Find where the given text appears and provide that cell's center as (X, Y) coordinate. 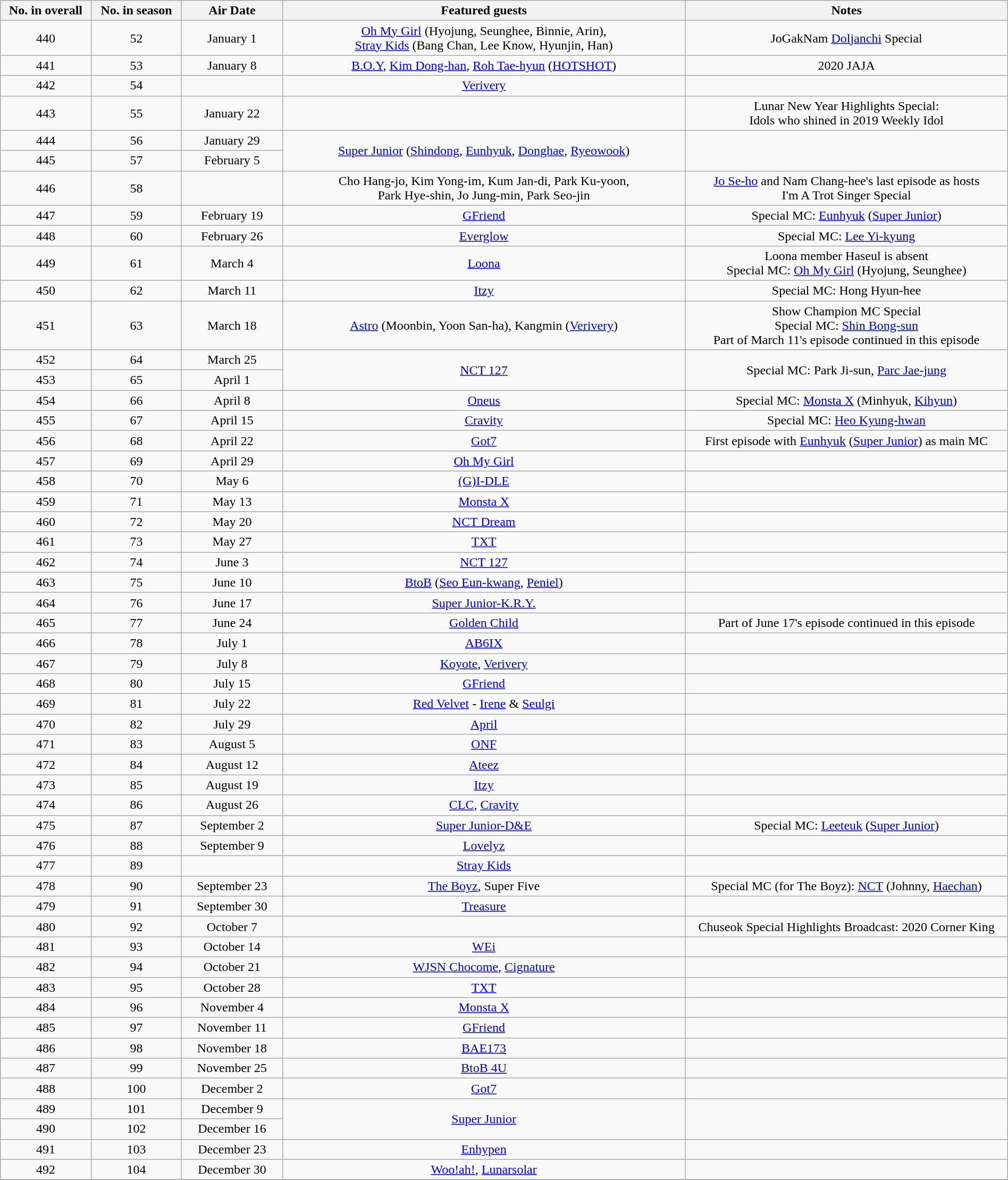
February 19 (232, 215)
May 20 (232, 522)
480 (46, 926)
Oh My Girl (Hyojung, Seunghee, Binnie, Arin), Stray Kids (Bang Chan, Lee Know, Hyunjin, Han) (484, 38)
Notes (846, 11)
95 (136, 987)
74 (136, 562)
BAE173 (484, 1048)
Lunar New Year Highlights Special: Idols who shined in 2019 Weekly Idol (846, 113)
60 (136, 236)
463 (46, 582)
Cravity (484, 421)
Ateez (484, 765)
April 29 (232, 461)
451 (46, 325)
486 (46, 1048)
445 (46, 161)
465 (46, 623)
458 (46, 481)
Special MC: Hong Hyun-hee (846, 290)
Jo Se-ho and Nam Chang-hee's last episode as hostsI'm A Trot Singer Special (846, 188)
58 (136, 188)
August 26 (232, 805)
December 9 (232, 1109)
JoGakNam Doljanchi Special (846, 38)
57 (136, 161)
February 5 (232, 161)
462 (46, 562)
96 (136, 1008)
Loona (484, 263)
93 (136, 947)
64 (136, 360)
Golden Child (484, 623)
69 (136, 461)
Everglow (484, 236)
June 24 (232, 623)
September 9 (232, 846)
Stray Kids (484, 866)
63 (136, 325)
January 1 (232, 38)
94 (136, 967)
491 (46, 1149)
The Boyz, Super Five (484, 886)
446 (46, 188)
April 15 (232, 421)
Special MC: Leeteuk (Super Junior) (846, 825)
91 (136, 906)
Featured guests (484, 11)
Part of June 17's episode continued in this episode (846, 623)
NCT Dream (484, 522)
471 (46, 744)
March 11 (232, 290)
Special MC: Eunhyuk (Super Junior) (846, 215)
98 (136, 1048)
103 (136, 1149)
472 (46, 765)
Enhypen (484, 1149)
457 (46, 461)
October 7 (232, 926)
61 (136, 263)
2020 JAJA (846, 65)
December 30 (232, 1169)
April 8 (232, 400)
477 (46, 866)
481 (46, 947)
101 (136, 1109)
AB6IX (484, 643)
78 (136, 643)
Red Velvet - Irene & Seulgi (484, 704)
59 (136, 215)
July 22 (232, 704)
Special MC: Park Ji-sun, Parc Jae-jung (846, 370)
52 (136, 38)
97 (136, 1028)
475 (46, 825)
Astro (Moonbin, Yoon San-ha), Kangmin (Verivery) (484, 325)
470 (46, 724)
464 (46, 602)
May 27 (232, 542)
90 (136, 886)
70 (136, 481)
83 (136, 744)
BtoB (Seo Eun-kwang, Peniel) (484, 582)
January 22 (232, 113)
June 17 (232, 602)
71 (136, 501)
77 (136, 623)
May 13 (232, 501)
88 (136, 846)
CLC, Cravity (484, 805)
June 3 (232, 562)
54 (136, 86)
July 29 (232, 724)
December 2 (232, 1089)
440 (46, 38)
Lovelyz (484, 846)
442 (46, 86)
August 5 (232, 744)
466 (46, 643)
100 (136, 1089)
No. in overall (46, 11)
February 26 (232, 236)
December 23 (232, 1149)
October 28 (232, 987)
478 (46, 886)
Super Junior-D&E (484, 825)
473 (46, 785)
482 (46, 967)
447 (46, 215)
Super Junior (484, 1119)
Show Champion MC SpecialSpecial MC: Shin Bong-sunPart of March 11's episode continued in this episode (846, 325)
444 (46, 140)
460 (46, 522)
B.O.Y, Kim Dong-han, Roh Tae-hyun (HOTSHOT) (484, 65)
Special MC: Lee Yi-kyung (846, 236)
459 (46, 501)
Oh My Girl (484, 461)
455 (46, 421)
86 (136, 805)
85 (136, 785)
Super Junior-K.R.Y. (484, 602)
November 18 (232, 1048)
October 21 (232, 967)
December 16 (232, 1129)
99 (136, 1068)
84 (136, 765)
Koyote, Verivery (484, 663)
No. in season (136, 11)
76 (136, 602)
87 (136, 825)
53 (136, 65)
Treasure (484, 906)
461 (46, 542)
March 4 (232, 263)
483 (46, 987)
April (484, 724)
92 (136, 926)
April 22 (232, 441)
72 (136, 522)
492 (46, 1169)
August 19 (232, 785)
(G)I-DLE (484, 481)
479 (46, 906)
476 (46, 846)
WEi (484, 947)
485 (46, 1028)
Loona member Haseul is absentSpecial MC: Oh My Girl (Hyojung, Seunghee) (846, 263)
November 25 (232, 1068)
November 4 (232, 1008)
Chuseok Special Highlights Broadcast: 2020 Corner King (846, 926)
454 (46, 400)
Woo!ah!, Lunarsolar (484, 1169)
65 (136, 380)
80 (136, 684)
62 (136, 290)
WJSN Chocome, Cignature (484, 967)
484 (46, 1008)
October 14 (232, 947)
September 23 (232, 886)
453 (46, 380)
81 (136, 704)
469 (46, 704)
First episode with Eunhyuk (Super Junior) as main MC (846, 441)
82 (136, 724)
July 15 (232, 684)
Special MC: Heo Kyung-hwan (846, 421)
474 (46, 805)
Verivery (484, 86)
452 (46, 360)
468 (46, 684)
July 8 (232, 663)
September 2 (232, 825)
55 (136, 113)
January 8 (232, 65)
June 10 (232, 582)
450 (46, 290)
Oneus (484, 400)
ONF (484, 744)
73 (136, 542)
August 12 (232, 765)
89 (136, 866)
Cho Hang-jo, Kim Yong-im, Kum Jan-di, Park Ku-yoon, Park Hye-shin, Jo Jung-min, Park Seo-jin (484, 188)
68 (136, 441)
448 (46, 236)
489 (46, 1109)
75 (136, 582)
449 (46, 263)
Special MC: Monsta X (Minhyuk, Kihyun) (846, 400)
490 (46, 1129)
456 (46, 441)
November 11 (232, 1028)
April 1 (232, 380)
March 25 (232, 360)
102 (136, 1129)
488 (46, 1089)
79 (136, 663)
January 29 (232, 140)
March 18 (232, 325)
BtoB 4U (484, 1068)
May 6 (232, 481)
104 (136, 1169)
487 (46, 1068)
66 (136, 400)
September 30 (232, 906)
56 (136, 140)
467 (46, 663)
Super Junior (Shindong, Eunhyuk, Donghae, Ryeowook) (484, 150)
67 (136, 421)
Special MC (for The Boyz): NCT (Johnny, Haechan) (846, 886)
441 (46, 65)
443 (46, 113)
July 1 (232, 643)
Air Date (232, 11)
